From the cell containing the given text, extract its center point as (x, y) coordinate. 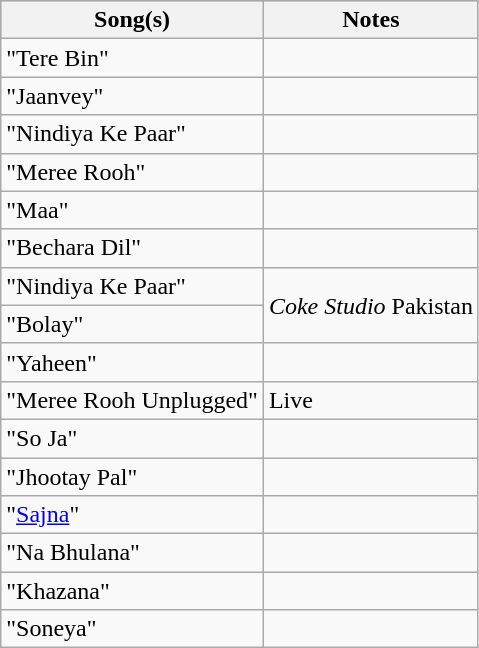
Notes (370, 20)
"Meree Rooh" (132, 172)
Coke Studio Pakistan (370, 305)
"Bolay" (132, 324)
Live (370, 400)
"Bechara Dil" (132, 248)
"Maa" (132, 210)
"Khazana" (132, 591)
"Sajna" (132, 515)
"Meree Rooh Unplugged" (132, 400)
"Na Bhulana" (132, 553)
"Tere Bin" (132, 58)
"Soneya" (132, 629)
"Jhootay Pal" (132, 477)
"Yaheen" (132, 362)
Song(s) (132, 20)
"So Ja" (132, 438)
"Jaanvey" (132, 96)
